Locate the cell with the specified text and output its [x, y] center coordinate. 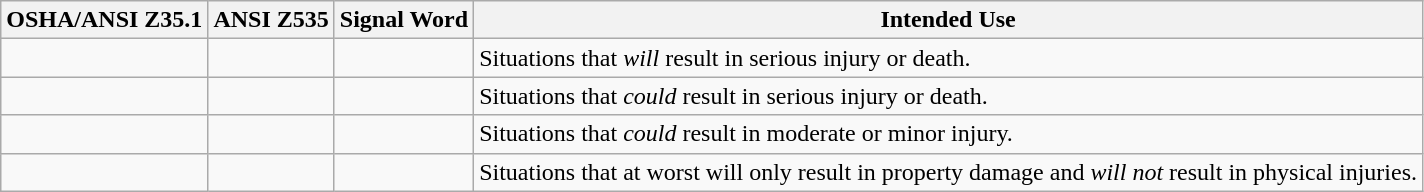
Signal Word [404, 20]
Situations that could result in serious injury or death. [948, 96]
Intended Use [948, 20]
Situations that could result in moderate or minor injury. [948, 134]
ANSI Z535 [271, 20]
OSHA/ANSI Z35.1 [104, 20]
Situations that will result in serious injury or death. [948, 58]
Situations that at worst will only result in property damage and will not result in physical injuries. [948, 172]
